Search for the cell housing the specified text and yield its (X, Y) center coordinate. 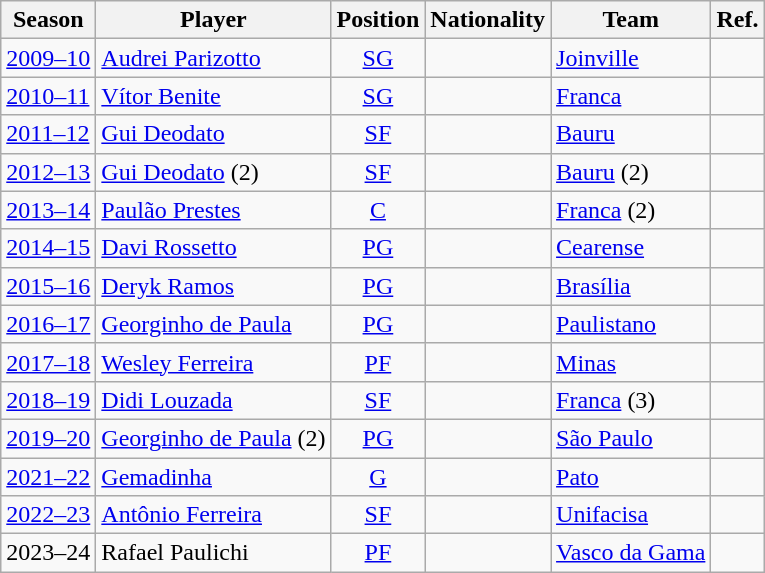
2009–10 (48, 58)
2023–24 (48, 553)
Gui Deodato (214, 134)
Georginho de Paula (2) (214, 438)
Davi Rossetto (214, 248)
Ref. (738, 20)
Paulão Prestes (214, 210)
G (378, 477)
Vítor Benite (214, 96)
Didi Louzada (214, 400)
Audrei Parizotto (214, 58)
Vasco da Gama (631, 553)
Georginho de Paula (214, 324)
2013–14 (48, 210)
Pato (631, 477)
Bauru (2) (631, 172)
Paulistano (631, 324)
Rafael Paulichi (214, 553)
Joinville (631, 58)
Brasília (631, 286)
Unifacisa (631, 515)
Cearense (631, 248)
Nationality (488, 20)
Gui Deodato (2) (214, 172)
2016–17 (48, 324)
2014–15 (48, 248)
Position (378, 20)
São Paulo (631, 438)
Gemadinha (214, 477)
Minas (631, 362)
2022–23 (48, 515)
Deryk Ramos (214, 286)
Team (631, 20)
Franca (3) (631, 400)
Franca (2) (631, 210)
2018–19 (48, 400)
2015–16 (48, 286)
2017–18 (48, 362)
Antônio Ferreira (214, 515)
2010–11 (48, 96)
Wesley Ferreira (214, 362)
Franca (631, 96)
Bauru (631, 134)
2019–20 (48, 438)
2011–12 (48, 134)
Player (214, 20)
C (378, 210)
2012–13 (48, 172)
Season (48, 20)
2021–22 (48, 477)
